Search for the cell housing the specified text and yield its (x, y) center coordinate. 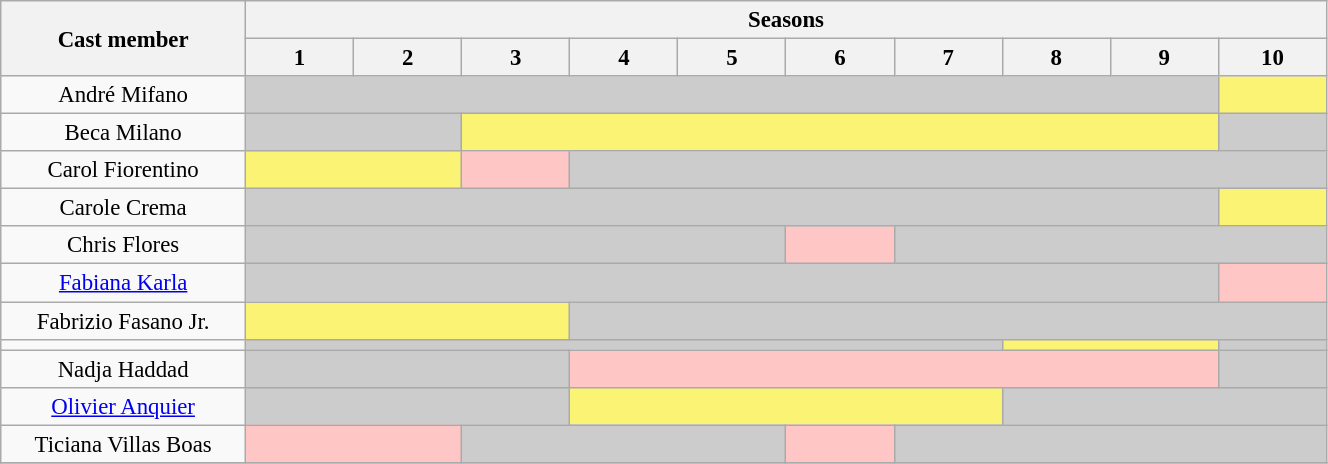
Ticiana Villas Boas (124, 444)
André Mifano (124, 95)
Fabrizio Fasano Jr. (124, 321)
8 (1056, 58)
Olivier Anquier (124, 406)
6 (840, 58)
Nadja Haddad (124, 369)
Chris Flores (124, 245)
Cast member (124, 38)
Fabiana Karla (124, 283)
Carol Fiorentino (124, 170)
9 (1164, 58)
Beca Milano (124, 133)
3 (516, 58)
Seasons (786, 20)
7 (948, 58)
5 (732, 58)
Carole Crema (124, 208)
4 (624, 58)
2 (408, 58)
1 (300, 58)
10 (1272, 58)
